Pinpoint the cell where the given text exists, returning its (x, y) midpoint coordinate. 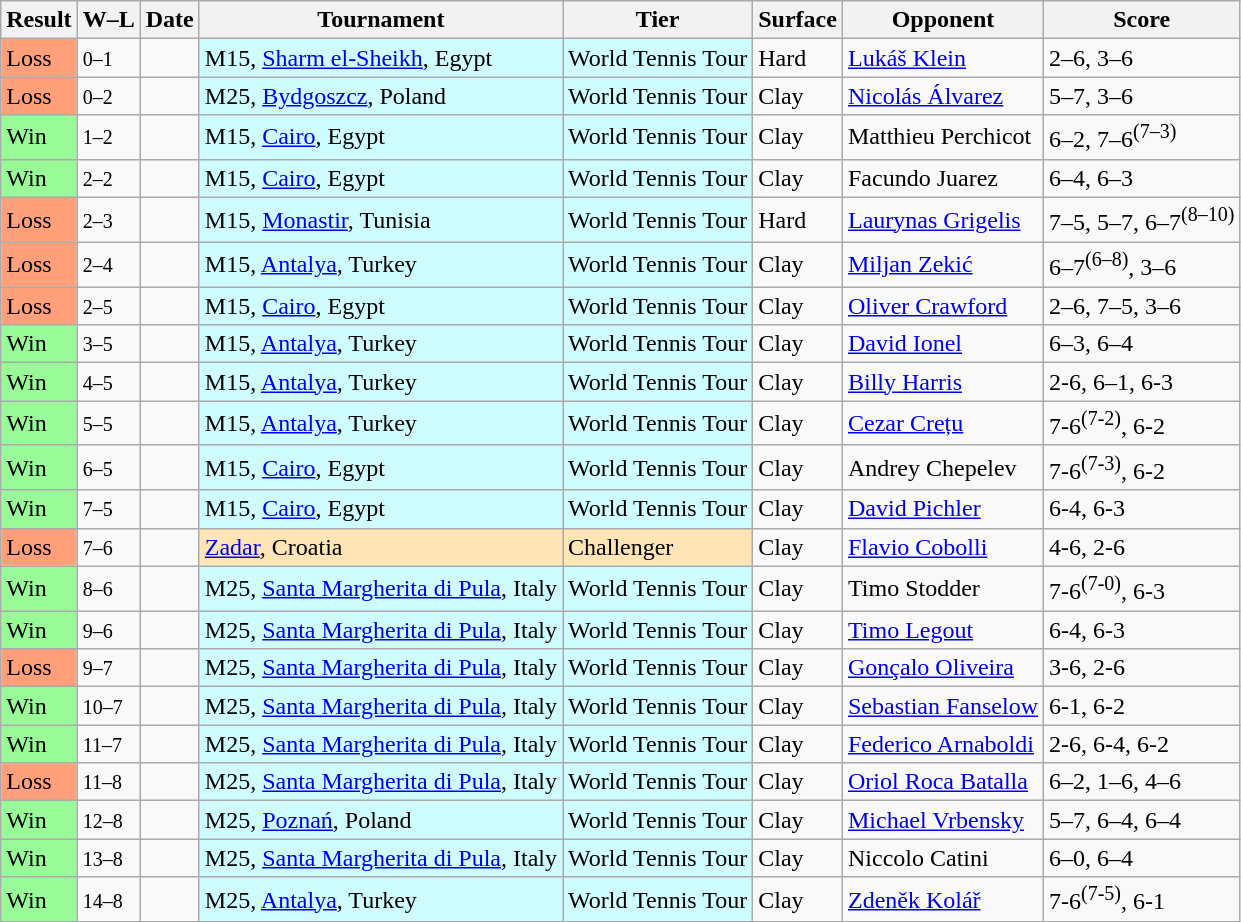
Lukáš Klein (942, 58)
Timo Stodder (942, 588)
7–5 (108, 509)
7-6(7-2), 6-2 (1142, 424)
2–6, 7–5, 3–6 (1142, 306)
Zadar, Croatia (380, 547)
M25, Poznań, Poland (380, 820)
Gonçalo Oliveira (942, 668)
2–6, 3–6 (1142, 58)
Sebastian Fanselow (942, 706)
9–6 (108, 630)
3–5 (108, 344)
7-6(7-0), 6-3 (1142, 588)
Tier (658, 20)
4-6, 2-6 (1142, 547)
10–7 (108, 706)
6-1, 6-2 (1142, 706)
M25, Antalya, Turkey (380, 900)
6–4, 6–3 (1142, 178)
Matthieu Perchicot (942, 138)
Date (170, 20)
David Pichler (942, 509)
12–8 (108, 820)
W–L (108, 20)
Michael Vrbensky (942, 820)
Surface (798, 20)
Facundo Juarez (942, 178)
Cezar Crețu (942, 424)
4–5 (108, 382)
7–5, 5–7, 6–7(8–10) (1142, 220)
2–5 (108, 306)
5–5 (108, 424)
0–2 (108, 96)
13–8 (108, 858)
2–3 (108, 220)
Tournament (380, 20)
0–1 (108, 58)
2–2 (108, 178)
Opponent (942, 20)
Zdeněk Kolář (942, 900)
Score (1142, 20)
7-6(7-3), 6-2 (1142, 468)
6–2, 1–6, 4–6 (1142, 782)
M15, Monastir, Tunisia (380, 220)
8–6 (108, 588)
Oliver Crawford (942, 306)
David Ionel (942, 344)
6–3, 6–4 (1142, 344)
6–5 (108, 468)
Flavio Cobolli (942, 547)
Laurynas Grigelis (942, 220)
1–2 (108, 138)
Miljan Zekić (942, 264)
Challenger (658, 547)
Timo Legout (942, 630)
5–7, 6–4, 6–4 (1142, 820)
M25, Bydgoszcz, Poland (380, 96)
9–7 (108, 668)
11–7 (108, 744)
Andrey Chepelev (942, 468)
Billy Harris (942, 382)
6–2, 7–6(7–3) (1142, 138)
6–7(6–8), 3–6 (1142, 264)
2-6, 6-4, 6-2 (1142, 744)
7–6 (108, 547)
11–8 (108, 782)
Result (39, 20)
2-6, 6–1, 6-3 (1142, 382)
7-6(7-5), 6-1 (1142, 900)
6–0, 6–4 (1142, 858)
Niccolo Catini (942, 858)
5–7, 3–6 (1142, 96)
14–8 (108, 900)
Federico Arnaboldi (942, 744)
M15, Sharm el-Sheikh, Egypt (380, 58)
3-6, 2-6 (1142, 668)
Nicolás Álvarez (942, 96)
2–4 (108, 264)
Oriol Roca Batalla (942, 782)
